Find where the given text appears and provide that cell's center as [X, Y] coordinate. 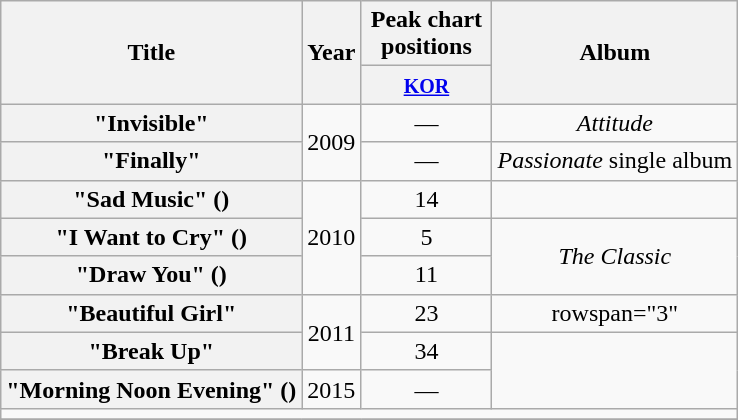
2015 [332, 389]
Passionate single album [615, 161]
Album [615, 52]
"Draw You" () [152, 275]
Peak chart positions [426, 34]
11 [426, 275]
rowspan="3" [615, 313]
"Morning Noon Evening" () [152, 389]
"Invisible" [152, 123]
"Sad Music" () [152, 199]
23 [426, 313]
"Finally" [152, 161]
5 [426, 237]
Attitude [615, 123]
"Break Up" [152, 351]
"Beautiful Girl" [152, 313]
14 [426, 199]
Year [332, 52]
2011 [332, 332]
2009 [332, 142]
KOR [426, 85]
"I Want to Cry" () [152, 237]
2010 [332, 237]
34 [426, 351]
Title [152, 52]
The Classic [615, 256]
